Extract the [x, y] coordinate from the center of the cell holding the provided text.  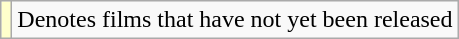
Denotes films that have not yet been released [235, 20]
